For the text-containing cell, return its midpoint in [x, y] coordinate format. 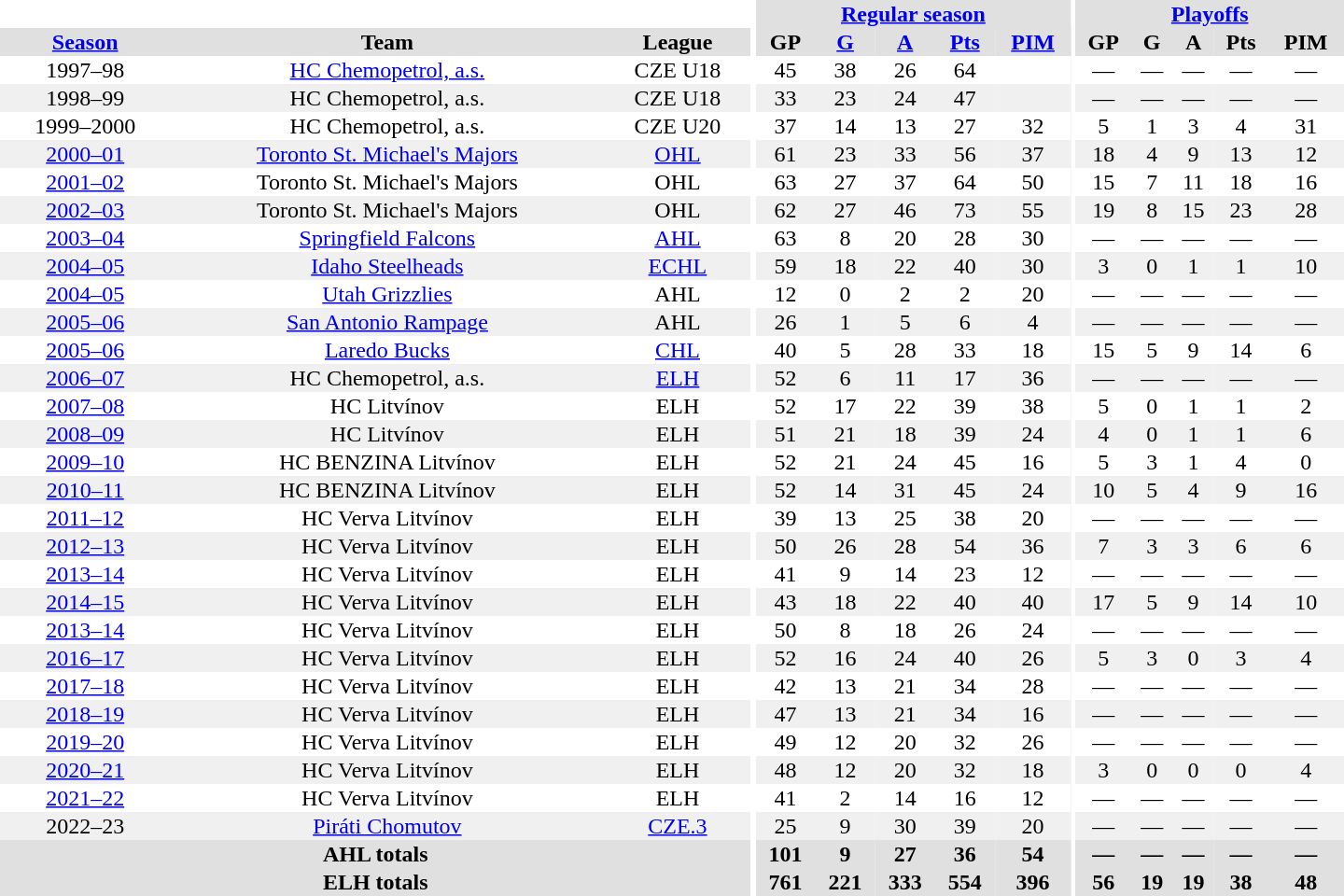
101 [785, 854]
2000–01 [85, 154]
AHL totals [375, 854]
2012–13 [85, 546]
396 [1033, 882]
43 [785, 602]
2006–07 [85, 378]
46 [905, 210]
Season [85, 42]
333 [905, 882]
Regular season [913, 14]
ECHL [678, 266]
73 [965, 210]
2003–04 [85, 238]
51 [785, 434]
2020–21 [85, 770]
2001–02 [85, 182]
Playoffs [1210, 14]
49 [785, 742]
2011–12 [85, 518]
1999–2000 [85, 126]
2019–20 [85, 742]
Springfield Falcons [386, 238]
2016–17 [85, 658]
League [678, 42]
59 [785, 266]
1997–98 [85, 70]
2014–15 [85, 602]
761 [785, 882]
Team [386, 42]
1998–99 [85, 98]
55 [1033, 210]
62 [785, 210]
554 [965, 882]
2008–09 [85, 434]
CZE.3 [678, 826]
2009–10 [85, 462]
Idaho Steelheads [386, 266]
2021–22 [85, 798]
2022–23 [85, 826]
221 [846, 882]
CZE U20 [678, 126]
San Antonio Rampage [386, 322]
CHL [678, 350]
Laredo Bucks [386, 350]
Utah Grizzlies [386, 294]
2017–18 [85, 686]
2018–19 [85, 714]
2010–11 [85, 490]
2002–03 [85, 210]
61 [785, 154]
ELH totals [375, 882]
Piráti Chomutov [386, 826]
2007–08 [85, 406]
42 [785, 686]
